Detect which cell encompasses the target text, then output its (X, Y) center coordinate. 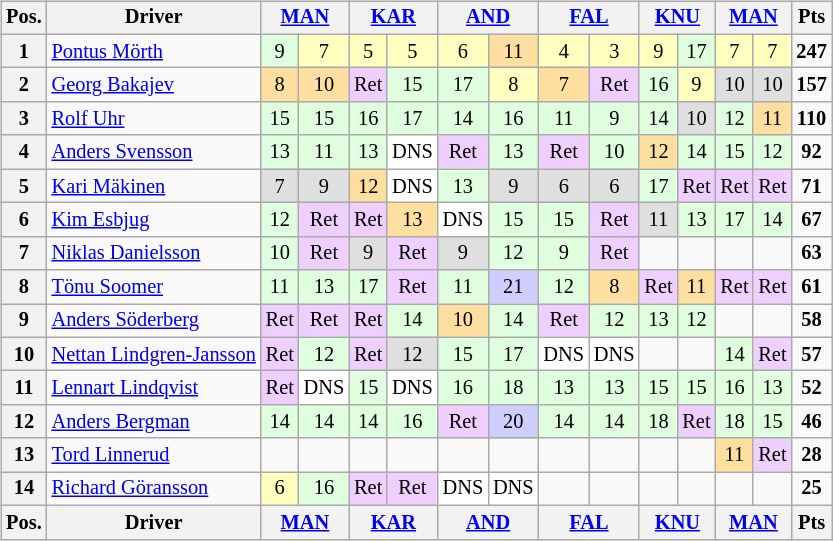
157 (811, 85)
Kim Esbjug (154, 220)
Nettan Lindgren-Jansson (154, 354)
2 (24, 85)
Pontus Mörth (154, 51)
28 (811, 455)
Georg Bakajev (154, 85)
63 (811, 253)
67 (811, 220)
Tord Linnerud (154, 455)
Tönu Soomer (154, 287)
25 (811, 489)
71 (811, 186)
46 (811, 422)
247 (811, 51)
58 (811, 321)
Kari Mäkinen (154, 186)
92 (811, 152)
61 (811, 287)
Richard Göransson (154, 489)
20 (513, 422)
52 (811, 388)
Anders Svensson (154, 152)
1 (24, 51)
Lennart Lindqvist (154, 388)
110 (811, 119)
Anders Söderberg (154, 321)
57 (811, 354)
Rolf Uhr (154, 119)
Niklas Danielsson (154, 253)
21 (513, 287)
Anders Bergman (154, 422)
